Scan for the cell matching the given text and deliver its [x, y] coordinate at center. 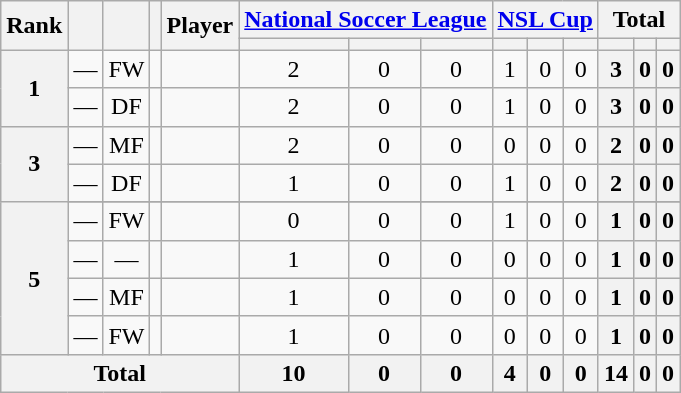
14 [616, 373]
Rank [34, 26]
Player [200, 26]
National Soccer League [366, 20]
5 [34, 278]
4 [510, 373]
NSL Cup [545, 20]
10 [294, 373]
